Output the [X, Y] coordinate of the center of the cell containing the given text.  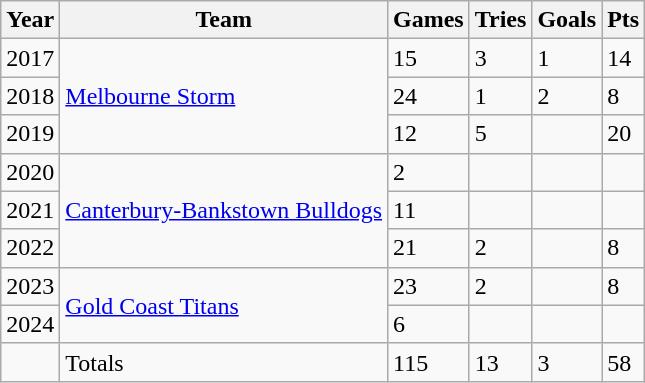
Team [224, 20]
20 [624, 134]
Tries [500, 20]
5 [500, 134]
Canterbury-Bankstown Bulldogs [224, 210]
2017 [30, 58]
2018 [30, 96]
58 [624, 362]
13 [500, 362]
2020 [30, 172]
6 [429, 324]
2022 [30, 248]
115 [429, 362]
21 [429, 248]
2023 [30, 286]
24 [429, 96]
Pts [624, 20]
15 [429, 58]
Totals [224, 362]
12 [429, 134]
11 [429, 210]
2024 [30, 324]
Gold Coast Titans [224, 305]
Year [30, 20]
23 [429, 286]
Games [429, 20]
2021 [30, 210]
14 [624, 58]
Goals [567, 20]
2019 [30, 134]
Melbourne Storm [224, 96]
